Search for the cell housing the specified text and yield its (x, y) center coordinate. 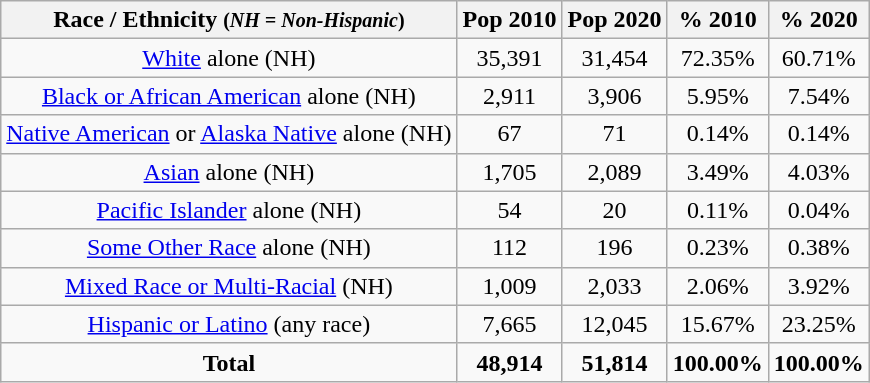
2,033 (614, 286)
7.54% (818, 96)
3.92% (818, 286)
Pop 2020 (614, 20)
0.38% (818, 248)
% 2010 (718, 20)
% 2020 (818, 20)
White alone (NH) (229, 58)
Black or African American alone (NH) (229, 96)
60.71% (818, 58)
Pop 2010 (510, 20)
Pacific Islander alone (NH) (229, 210)
Native American or Alaska Native alone (NH) (229, 134)
Total (229, 362)
23.25% (818, 324)
20 (614, 210)
Mixed Race or Multi-Racial (NH) (229, 286)
67 (510, 134)
2,911 (510, 96)
Some Other Race alone (NH) (229, 248)
12,045 (614, 324)
4.03% (818, 172)
196 (614, 248)
72.35% (718, 58)
31,454 (614, 58)
1,705 (510, 172)
35,391 (510, 58)
1,009 (510, 286)
5.95% (718, 96)
54 (510, 210)
7,665 (510, 324)
0.23% (718, 248)
0.04% (818, 210)
3.49% (718, 172)
0.11% (718, 210)
51,814 (614, 362)
3,906 (614, 96)
2,089 (614, 172)
Hispanic or Latino (any race) (229, 324)
71 (614, 134)
48,914 (510, 362)
Asian alone (NH) (229, 172)
15.67% (718, 324)
Race / Ethnicity (NH = Non-Hispanic) (229, 20)
2.06% (718, 286)
112 (510, 248)
